Provide the [x, y] coordinate of the cell's center where the given text is located.  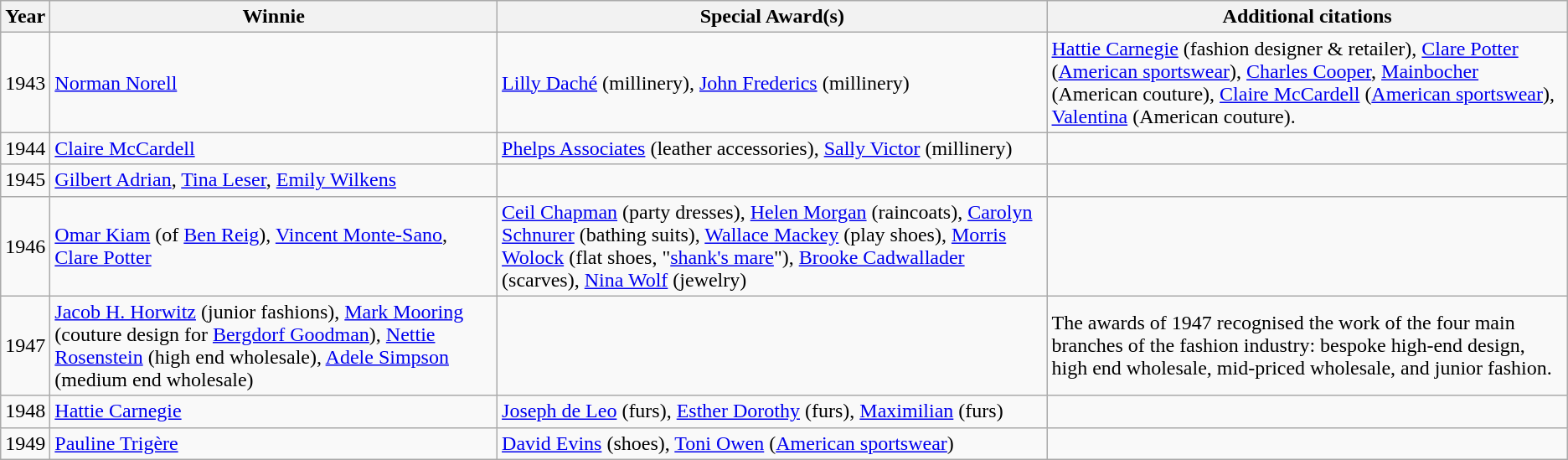
Special Award(s) [772, 17]
Winnie [274, 17]
1945 [25, 180]
1944 [25, 148]
Norman Norell [274, 82]
David Evins (shoes), Toni Owen (American sportswear) [772, 443]
Joseph de Leo (furs), Esther Dorothy (furs), Maximilian (furs) [772, 411]
Hattie Carnegie [274, 411]
Claire McCardell [274, 148]
Gilbert Adrian, Tina Leser, Emily Wilkens [274, 180]
1946 [25, 246]
Lilly Daché (millinery), John Frederics (millinery) [772, 82]
Phelps Associates (leather accessories), Sally Victor (millinery) [772, 148]
Omar Kiam (of Ben Reig), Vincent Monte-Sano, Clare Potter [274, 246]
Additional citations [1307, 17]
1943 [25, 82]
Pauline Trigère [274, 443]
Year [25, 17]
1947 [25, 345]
1949 [25, 443]
1948 [25, 411]
